Scan for the cell matching the given text and deliver its [X, Y] coordinate at center. 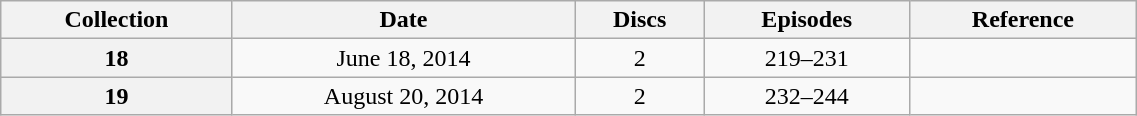
Discs [640, 20]
219–231 [806, 58]
Collection [116, 20]
June 18, 2014 [404, 58]
232–244 [806, 96]
18 [116, 58]
Episodes [806, 20]
August 20, 2014 [404, 96]
Date [404, 20]
Reference [1023, 20]
19 [116, 96]
